Detect which cell encompasses the target text, then output its (X, Y) center coordinate. 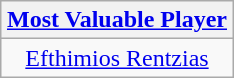
Most Valuable Player (116, 20)
Efthimios Rentzias (116, 58)
